Return the (x, y) coordinate for the center point of the cell that contains the specified text.  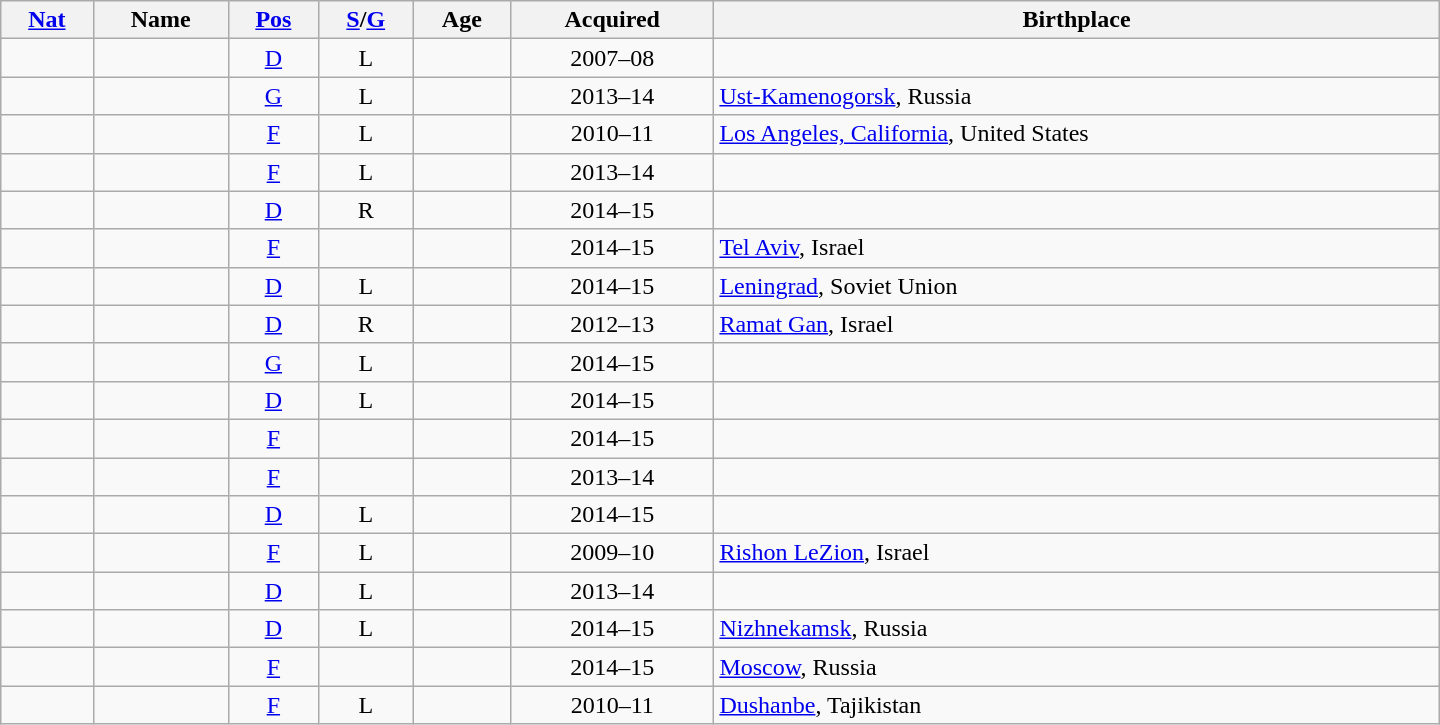
Leningrad, Soviet Union (1076, 286)
Birthplace (1076, 20)
Dushanbe, Tajikistan (1076, 705)
Rishon LeZion, Israel (1076, 553)
Tel Aviv, Israel (1076, 248)
Age (462, 20)
S/G (366, 20)
Ust-Kamenogorsk, Russia (1076, 96)
2009–10 (612, 553)
Moscow, Russia (1076, 667)
Ramat Gan, Israel (1076, 324)
Name (160, 20)
Los Angeles, California, United States (1076, 134)
Nat (47, 20)
Pos (274, 20)
2012–13 (612, 324)
Acquired (612, 20)
2007–08 (612, 58)
Nizhnekamsk, Russia (1076, 629)
